Scan for the cell matching the given text and deliver its [x, y] coordinate at center. 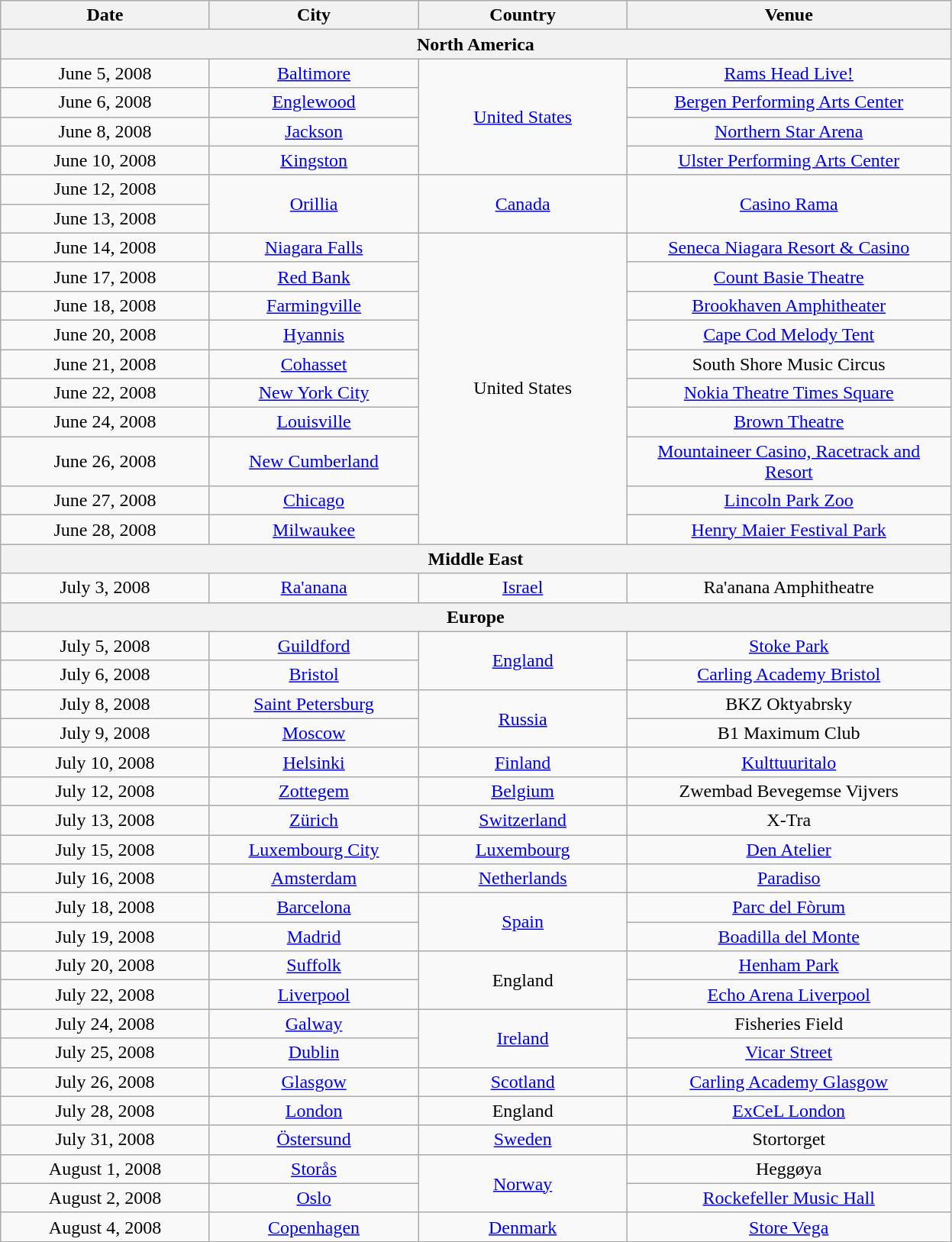
Ireland [523, 1038]
June 13, 2008 [105, 218]
Boadilla del Monte [789, 937]
June 10, 2008 [105, 160]
Hyannis [314, 334]
Zottegem [314, 791]
June 20, 2008 [105, 334]
Denmark [523, 1227]
Madrid [314, 937]
Niagara Falls [314, 247]
August 1, 2008 [105, 1169]
Cape Cod Melody Tent [789, 334]
Barcelona [314, 908]
Ra'anana [314, 588]
June 27, 2008 [105, 501]
ExCeL London [789, 1111]
Rams Head Live! [789, 73]
Brookhaven Amphitheater [789, 305]
July 10, 2008 [105, 762]
Red Bank [314, 276]
Liverpool [314, 995]
Zürich [314, 820]
City [314, 15]
Vicar Street [789, 1053]
Kulttuuritalo [789, 762]
June 5, 2008 [105, 73]
Middle East [476, 559]
New Cumberland [314, 461]
Luxembourg City [314, 850]
Nokia Theatre Times Square [789, 393]
Rockefeller Music Hall [789, 1198]
Henham Park [789, 966]
Canada [523, 204]
Lincoln Park Zoo [789, 501]
Casino Rama [789, 204]
Glasgow [314, 1082]
Cohasset [314, 364]
June 21, 2008 [105, 364]
Europe [476, 617]
Northern Star Arena [789, 131]
Israel [523, 588]
July 22, 2008 [105, 995]
Östersund [314, 1140]
June 12, 2008 [105, 189]
B1 Maximum Club [789, 733]
Belgium [523, 791]
June 26, 2008 [105, 461]
Farmingville [314, 305]
Baltimore [314, 73]
Den Atelier [789, 850]
July 5, 2008 [105, 646]
Orillia [314, 204]
August 2, 2008 [105, 1198]
Chicago [314, 501]
Netherlands [523, 879]
Louisville [314, 422]
Storås [314, 1169]
Luxembourg [523, 850]
July 3, 2008 [105, 588]
June 24, 2008 [105, 422]
Oslo [314, 1198]
Heggøya [789, 1169]
Parc del Fòrum [789, 908]
Mountaineer Casino, Racetrack and Resort [789, 461]
June 8, 2008 [105, 131]
Date [105, 15]
Brown Theatre [789, 422]
Count Basie Theatre [789, 276]
Scotland [523, 1082]
July 8, 2008 [105, 704]
Zwembad Bevegemse Vijvers [789, 791]
June 6, 2008 [105, 102]
Ra'anana Amphitheatre [789, 588]
Amsterdam [314, 879]
Switzerland [523, 820]
July 18, 2008 [105, 908]
July 26, 2008 [105, 1082]
August 4, 2008 [105, 1227]
July 28, 2008 [105, 1111]
Milwaukee [314, 530]
Moscow [314, 733]
Store Vega [789, 1227]
July 15, 2008 [105, 850]
June 18, 2008 [105, 305]
July 25, 2008 [105, 1053]
Saint Petersburg [314, 704]
Russia [523, 718]
Jackson [314, 131]
Ulster Performing Arts Center [789, 160]
Echo Arena Liverpool [789, 995]
July 20, 2008 [105, 966]
Seneca Niagara Resort & Casino [789, 247]
July 6, 2008 [105, 675]
X-Tra [789, 820]
Suffolk [314, 966]
Guildford [314, 646]
Englewood [314, 102]
Dublin [314, 1053]
Bristol [314, 675]
July 19, 2008 [105, 937]
June 17, 2008 [105, 276]
Kingston [314, 160]
July 9, 2008 [105, 733]
Copenhagen [314, 1227]
Bergen Performing Arts Center [789, 102]
July 31, 2008 [105, 1140]
Galway [314, 1024]
Finland [523, 762]
Spain [523, 922]
Country [523, 15]
London [314, 1111]
Henry Maier Festival Park [789, 530]
July 16, 2008 [105, 879]
June 28, 2008 [105, 530]
Stortorget [789, 1140]
July 24, 2008 [105, 1024]
BKZ Oktyabrsky [789, 704]
Fisheries Field [789, 1024]
Venue [789, 15]
Carling Academy Glasgow [789, 1082]
Paradiso [789, 879]
Carling Academy Bristol [789, 675]
Norway [523, 1183]
North America [476, 44]
New York City [314, 393]
South Shore Music Circus [789, 364]
June 22, 2008 [105, 393]
Sweden [523, 1140]
July 12, 2008 [105, 791]
Stoke Park [789, 646]
July 13, 2008 [105, 820]
Helsinki [314, 762]
June 14, 2008 [105, 247]
